Return the (X, Y) coordinate for the center point of the cell that contains the specified text.  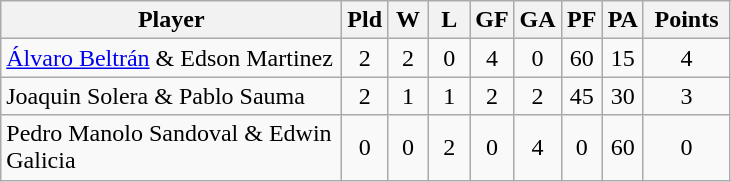
L (450, 20)
15 (622, 58)
45 (582, 96)
30 (622, 96)
Player (172, 20)
W (408, 20)
PA (622, 20)
3 (686, 96)
Joaquin Solera & Pablo Sauma (172, 96)
Points (686, 20)
Álvaro Beltrán & Edson Martinez (172, 58)
Pld (365, 20)
GF (492, 20)
GA (538, 20)
Pedro Manolo Sandoval & Edwin Galicia (172, 148)
PF (582, 20)
